Extract the (x, y) coordinate from the center of the cell holding the provided text.  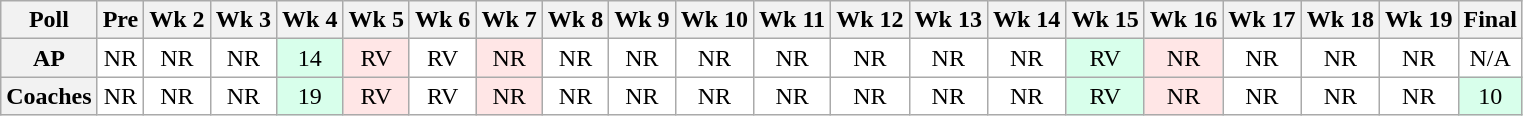
Coaches (49, 96)
Wk 13 (948, 20)
Pre (120, 20)
Wk 17 (1262, 20)
N/A (1490, 58)
Wk 9 (642, 20)
Wk 3 (243, 20)
Wk 14 (1026, 20)
14 (310, 58)
Wk 15 (1105, 20)
AP (49, 58)
Wk 11 (792, 20)
Final (1490, 20)
Wk 7 (509, 20)
Wk 16 (1183, 20)
Wk 19 (1419, 20)
10 (1490, 96)
Wk 10 (714, 20)
Poll (49, 20)
Wk 18 (1340, 20)
19 (310, 96)
Wk 8 (575, 20)
Wk 6 (442, 20)
Wk 2 (177, 20)
Wk 12 (870, 20)
Wk 5 (376, 20)
Wk 4 (310, 20)
